Search for the cell housing the specified text and yield its (X, Y) center coordinate. 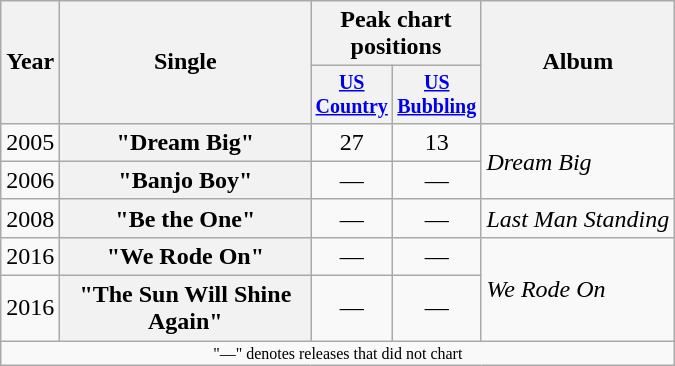
"Dream Big" (186, 142)
"The Sun Will Shine Again" (186, 308)
27 (352, 142)
US Country (352, 94)
2008 (30, 218)
Album (578, 62)
Dream Big (578, 161)
We Rode On (578, 288)
"—" denotes releases that did not chart (338, 353)
Peak chartpositions (396, 34)
Single (186, 62)
"We Rode On" (186, 256)
Year (30, 62)
US Bubbling (437, 94)
2005 (30, 142)
Last Man Standing (578, 218)
"Be the One" (186, 218)
"Banjo Boy" (186, 180)
13 (437, 142)
2006 (30, 180)
